Provide the [X, Y] coordinate of the cell's center where the given text is located.  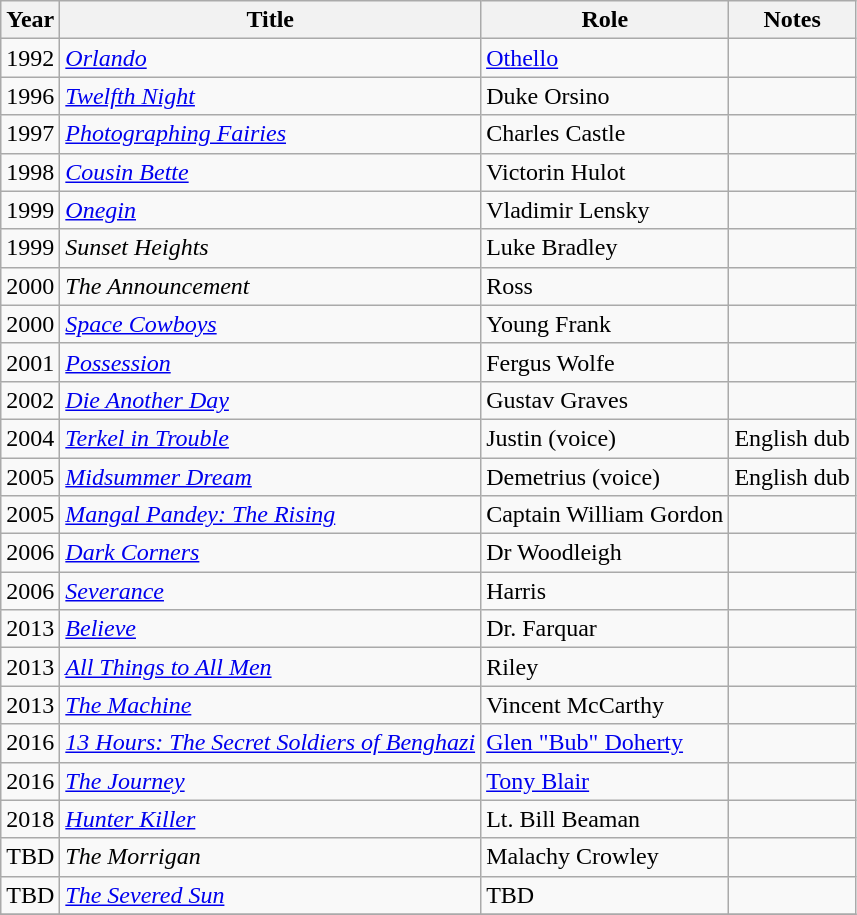
Dark Corners [270, 553]
2001 [30, 362]
Year [30, 20]
Tony Blair [605, 781]
Orlando [270, 58]
The Machine [270, 705]
1996 [30, 96]
1997 [30, 134]
Ross [605, 286]
1998 [30, 172]
Duke Orsino [605, 96]
Othello [605, 58]
Onegin [270, 210]
Vladimir Lensky [605, 210]
Role [605, 20]
Severance [270, 591]
Victorin Hulot [605, 172]
Lt. Bill Beaman [605, 819]
Gustav Graves [605, 400]
The Journey [270, 781]
Die Another Day [270, 400]
Title [270, 20]
Luke Bradley [605, 248]
Young Frank [605, 324]
Fergus Wolfe [605, 362]
Malachy Crowley [605, 857]
Sunset Heights [270, 248]
Photographing Fairies [270, 134]
Harris [605, 591]
13 Hours: The Secret Soldiers of Benghazi [270, 743]
Charles Castle [605, 134]
Vincent McCarthy [605, 705]
Twelfth Night [270, 96]
Possession [270, 362]
Demetrius (voice) [605, 477]
2002 [30, 400]
The Severed Sun [270, 895]
1992 [30, 58]
The Announcement [270, 286]
Midsummer Dream [270, 477]
Riley [605, 667]
Dr. Farquar [605, 629]
Glen "Bub" Doherty [605, 743]
2018 [30, 819]
Notes [792, 20]
Dr Woodleigh [605, 553]
2004 [30, 438]
All Things to All Men [270, 667]
Space Cowboys [270, 324]
Terkel in Trouble [270, 438]
Cousin Bette [270, 172]
Hunter Killer [270, 819]
The Morrigan [270, 857]
Captain William Gordon [605, 515]
Justin (voice) [605, 438]
Mangal Pandey: The Rising [270, 515]
Believe [270, 629]
